Determine the [X, Y] coordinate at the center of the cell enclosing the given text.  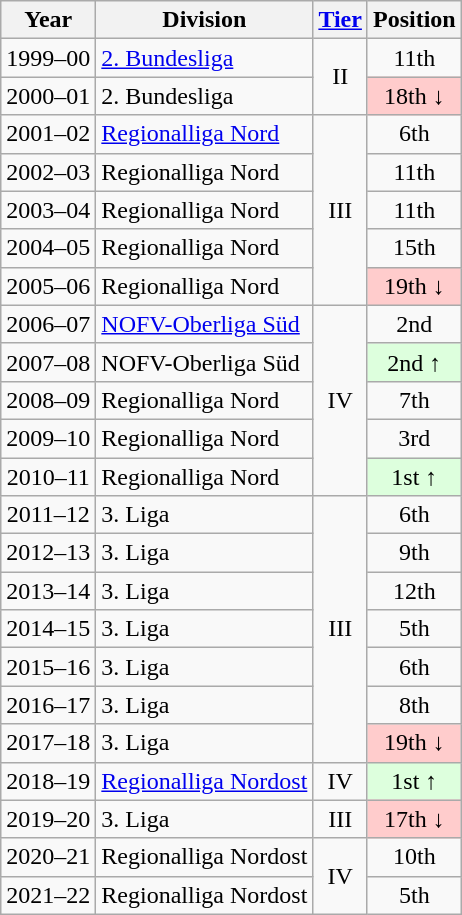
2004–05 [48, 248]
Year [48, 20]
2000–01 [48, 96]
2001–02 [48, 134]
2017–18 [48, 743]
2nd ↑ [414, 362]
7th [414, 400]
15th [414, 248]
2020–21 [48, 857]
18th ↓ [414, 96]
2013–14 [48, 591]
2015–16 [48, 667]
2007–08 [48, 362]
12th [414, 591]
2012–13 [48, 553]
10th [414, 857]
2002–03 [48, 172]
2019–20 [48, 819]
2003–04 [48, 210]
2005–06 [48, 286]
Position [414, 20]
2021–22 [48, 895]
2014–15 [48, 629]
2006–07 [48, 324]
9th [414, 553]
2nd [414, 324]
2010–11 [48, 477]
2016–17 [48, 705]
2018–19 [48, 781]
2008–09 [48, 400]
2011–12 [48, 515]
8th [414, 705]
Tier [340, 20]
II [340, 77]
1999–00 [48, 58]
17th ↓ [414, 819]
Division [204, 20]
3rd [414, 438]
2009–10 [48, 438]
